Locate the cell with the specified text and output its (x, y) center coordinate. 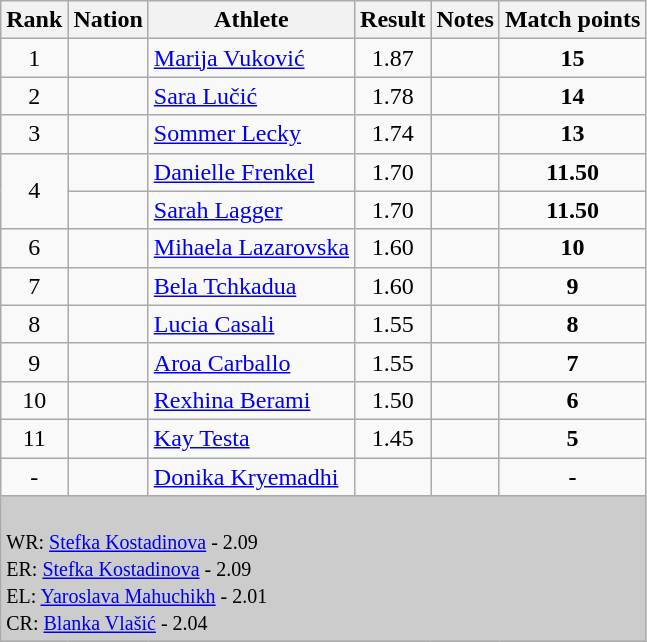
3 (34, 134)
Athlete (251, 20)
Nation (108, 20)
Mihaela Lazarovska (251, 248)
Rank (34, 20)
Result (393, 20)
14 (572, 96)
Kay Testa (251, 438)
Danielle Frenkel (251, 172)
1.87 (393, 58)
Donika Kryemadhi (251, 477)
1.74 (393, 134)
Notes (465, 20)
2 (34, 96)
11 (34, 438)
Sommer Lecky (251, 134)
4 (34, 191)
1.78 (393, 96)
5 (572, 438)
Rexhina Berami (251, 400)
Bela Tchkadua (251, 286)
Marija Vuković (251, 58)
Lucia Casali (251, 324)
13 (572, 134)
Match points (572, 20)
Sarah Lagger (251, 210)
1 (34, 58)
Sara Lučić (251, 96)
15 (572, 58)
WR: Stefka Kostadinova - 2.09ER: Stefka Kostadinova - 2.09 EL: Yaroslava Mahuchikh - 2.01CR: Blanka Vlašić - 2.04 (324, 569)
1.45 (393, 438)
Aroa Carballo (251, 362)
1.50 (393, 400)
